Locate the cell with the specified text and output its (X, Y) center coordinate. 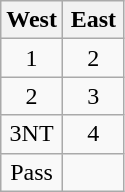
3 (93, 96)
1 (32, 58)
3NT (32, 134)
East (93, 20)
4 (93, 134)
Pass (32, 172)
West (32, 20)
